Locate the cell with the specified text and output its (X, Y) center coordinate. 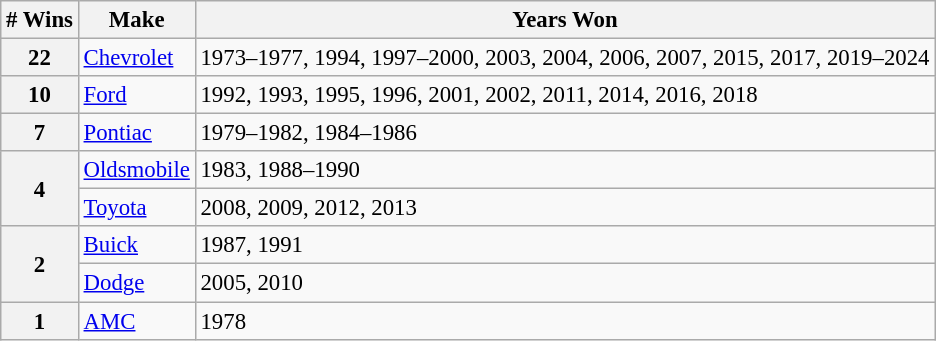
Buick (136, 245)
1 (40, 321)
1987, 1991 (565, 245)
4 (40, 188)
22 (40, 58)
10 (40, 95)
Oldsmobile (136, 170)
Make (136, 20)
1978 (565, 321)
Ford (136, 95)
Years Won (565, 20)
# Wins (40, 20)
1983, 1988–1990 (565, 170)
Dodge (136, 283)
7 (40, 133)
Chevrolet (136, 58)
2005, 2010 (565, 283)
1992, 1993, 1995, 1996, 2001, 2002, 2011, 2014, 2016, 2018 (565, 95)
1973–1977, 1994, 1997–2000, 2003, 2004, 2006, 2007, 2015, 2017, 2019–2024 (565, 58)
2 (40, 264)
AMC (136, 321)
1979–1982, 1984–1986 (565, 133)
Toyota (136, 208)
2008, 2009, 2012, 2013 (565, 208)
Pontiac (136, 133)
